Scan for the cell matching the given text and deliver its (x, y) coordinate at center. 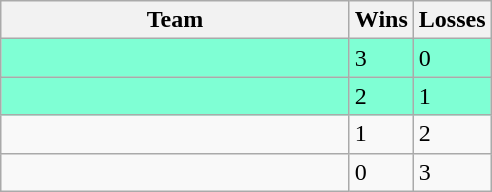
Wins (381, 20)
Team (176, 20)
Losses (452, 20)
